Provide the [x, y] coordinate of the cell's center where the given text is located.  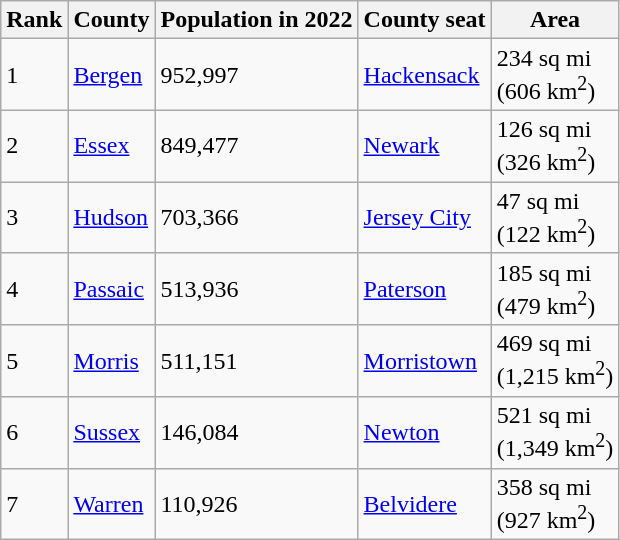
Hudson [112, 218]
185 sq mi(479 km2) [555, 289]
358 sq mi(927 km2) [555, 504]
146,084 [256, 433]
6 [34, 433]
Warren [112, 504]
952,997 [256, 75]
Rank [34, 20]
Sussex [112, 433]
Newark [424, 146]
County [112, 20]
469 sq mi(1,215 km2) [555, 361]
Population in 2022 [256, 20]
Essex [112, 146]
Passaic [112, 289]
521 sq mi(1,349 km2) [555, 433]
Belvidere [424, 504]
126 sq mi(326 km2) [555, 146]
Area [555, 20]
7 [34, 504]
511,151 [256, 361]
Jersey City [424, 218]
Morristown [424, 361]
110,926 [256, 504]
849,477 [256, 146]
703,366 [256, 218]
3 [34, 218]
513,936 [256, 289]
Hackensack [424, 75]
1 [34, 75]
Paterson [424, 289]
County seat [424, 20]
2 [34, 146]
47 sq mi(122 km2) [555, 218]
5 [34, 361]
Bergen [112, 75]
Newton [424, 433]
Morris [112, 361]
234 sq mi(606 km2) [555, 75]
4 [34, 289]
